Determine the [X, Y] coordinate at the center of the cell enclosing the given text.  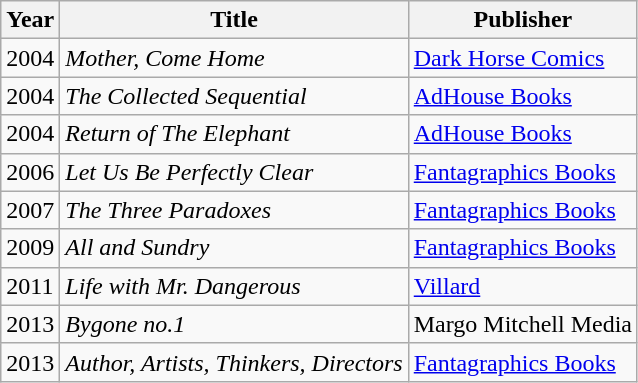
All and Sundry [234, 248]
The Collected Sequential [234, 96]
Year [30, 20]
Publisher [522, 20]
Author, Artists, Thinkers, Directors [234, 362]
Return of The Elephant [234, 134]
Title [234, 20]
2007 [30, 210]
Villard [522, 286]
The Three Paradoxes [234, 210]
2009 [30, 248]
Bygone no.1 [234, 324]
Let Us Be Perfectly Clear [234, 172]
2011 [30, 286]
2006 [30, 172]
Dark Horse Comics [522, 58]
Life with Mr. Dangerous [234, 286]
Mother, Come Home [234, 58]
Margo Mitchell Media [522, 324]
